Scan for the cell matching the given text and deliver its [x, y] coordinate at center. 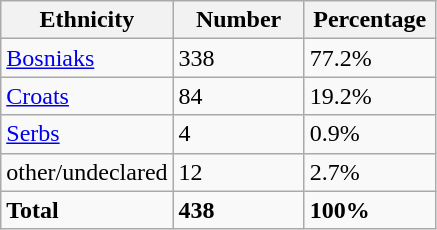
Number [238, 20]
19.2% [370, 96]
77.2% [370, 58]
100% [370, 210]
other/undeclared [87, 172]
84 [238, 96]
Serbs [87, 134]
Bosniaks [87, 58]
2.7% [370, 172]
Ethnicity [87, 20]
438 [238, 210]
12 [238, 172]
338 [238, 58]
0.9% [370, 134]
Total [87, 210]
4 [238, 134]
Croats [87, 96]
Percentage [370, 20]
